Search for the cell housing the specified text and yield its [x, y] center coordinate. 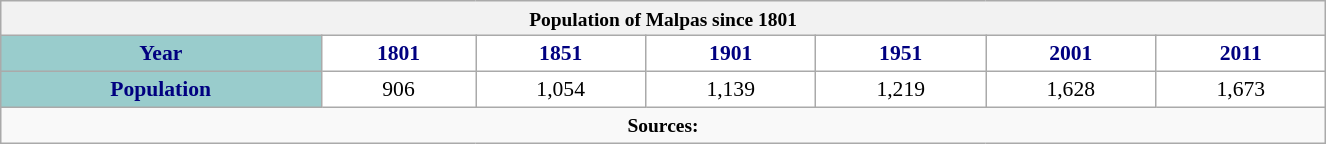
1901 [731, 54]
2011 [1241, 54]
1,054 [561, 90]
1851 [561, 54]
2001 [1071, 54]
1,139 [731, 90]
Year [160, 54]
1,219 [901, 90]
Population [160, 90]
1,628 [1071, 90]
1951 [901, 54]
Sources: [663, 126]
1801 [398, 54]
906 [398, 90]
1,673 [1241, 90]
Population of Malpas since 1801 [663, 18]
